From the cell containing the given text, extract its center point as [x, y] coordinate. 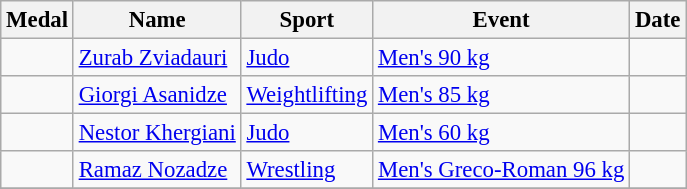
Men's 90 kg [502, 58]
Weightlifting [307, 95]
Sport [307, 20]
Nestor Khergiani [157, 133]
Ramaz Nozadze [157, 170]
Medal [38, 20]
Zurab Zviadauri [157, 58]
Men's 60 kg [502, 133]
Men's Greco-Roman 96 kg [502, 170]
Men's 85 kg [502, 95]
Date [658, 20]
Wrestling [307, 170]
Name [157, 20]
Giorgi Asanidze [157, 95]
Event [502, 20]
